Search for the cell housing the specified text and yield its [x, y] center coordinate. 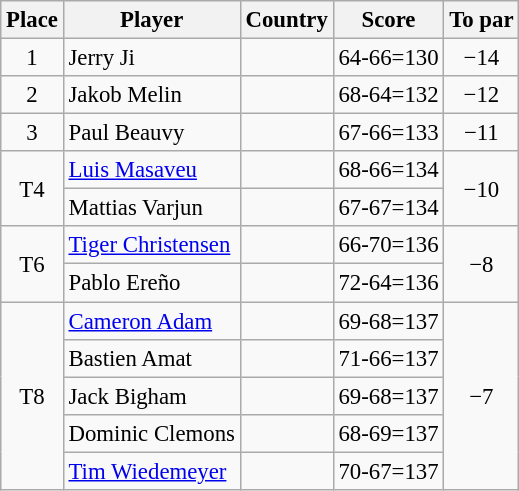
Tim Wiedemeyer [152, 471]
−11 [482, 133]
1 [32, 58]
Jerry Ji [152, 58]
67-67=134 [388, 208]
Paul Beauvy [152, 133]
−8 [482, 264]
−12 [482, 95]
T4 [32, 188]
−14 [482, 58]
72-64=136 [388, 283]
71-66=137 [388, 358]
−7 [482, 396]
70-67=137 [388, 471]
Player [152, 20]
Country [286, 20]
66-70=136 [388, 245]
−10 [482, 188]
Jakob Melin [152, 95]
Dominic Clemons [152, 433]
67-66=133 [388, 133]
3 [32, 133]
Place [32, 20]
Jack Bigham [152, 396]
Mattias Varjun [152, 208]
Pablo Ereño [152, 283]
68-64=132 [388, 95]
To par [482, 20]
2 [32, 95]
Tiger Christensen [152, 245]
Bastien Amat [152, 358]
T8 [32, 396]
68-66=134 [388, 170]
Cameron Adam [152, 321]
Score [388, 20]
T6 [32, 264]
68-69=137 [388, 433]
64-66=130 [388, 58]
Luis Masaveu [152, 170]
